Return the (x, y) coordinate for the center point of the cell that contains the specified text.  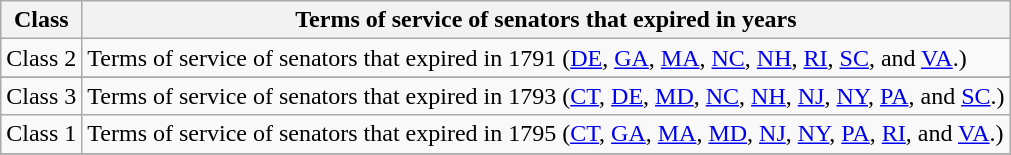
Terms of service of senators that expired in 1791 (DE, GA, MA, NC, NH, RI, SC, and VA.) (546, 58)
Terms of service of senators that expired in 1793 (CT, DE, MD, NC, NH, NJ, NY, PA, and SC.) (546, 96)
Class 3 (42, 96)
Class 1 (42, 134)
Terms of service of senators that expired in 1795 (CT, GA, MA, MD, NJ, NY, PA, RI, and VA.) (546, 134)
Terms of service of senators that expired in years (546, 20)
Class (42, 20)
Class 2 (42, 58)
